Determine the (x, y) coordinate at the center of the cell enclosing the given text.  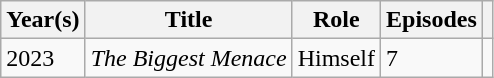
Himself (336, 58)
The Biggest Menace (188, 58)
Role (336, 20)
2023 (43, 58)
Year(s) (43, 20)
Episodes (432, 20)
Title (188, 20)
7 (432, 58)
